Provide the [x, y] coordinate of the cell's center where the given text is located.  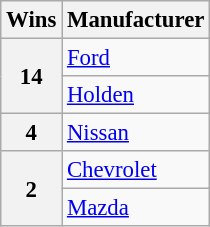
Nissan [136, 133]
4 [32, 133]
Chevrolet [136, 170]
Ford [136, 58]
Mazda [136, 208]
2 [32, 188]
Manufacturer [136, 20]
14 [32, 76]
Wins [32, 20]
Holden [136, 95]
